Determine the [x, y] coordinate at the center of the cell enclosing the given text.  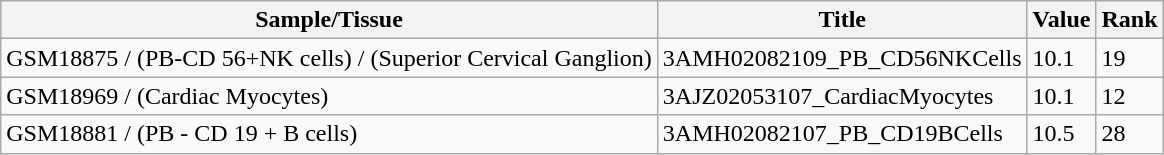
GSM18875 / (PB-CD 56+NK cells) / (Superior Cervical Ganglion) [330, 58]
GSM18969 / (Cardiac Myocytes) [330, 96]
GSM18881 / (PB - CD 19 + B cells) [330, 134]
Rank [1130, 20]
19 [1130, 58]
10.5 [1062, 134]
Title [842, 20]
12 [1130, 96]
3AMH02082107_PB_CD19BCells [842, 134]
3AJZ02053107_CardiacMyocytes [842, 96]
28 [1130, 134]
3AMH02082109_PB_CD56NKCells [842, 58]
Value [1062, 20]
Sample/Tissue [330, 20]
